Locate the cell with the specified text and output its [x, y] center coordinate. 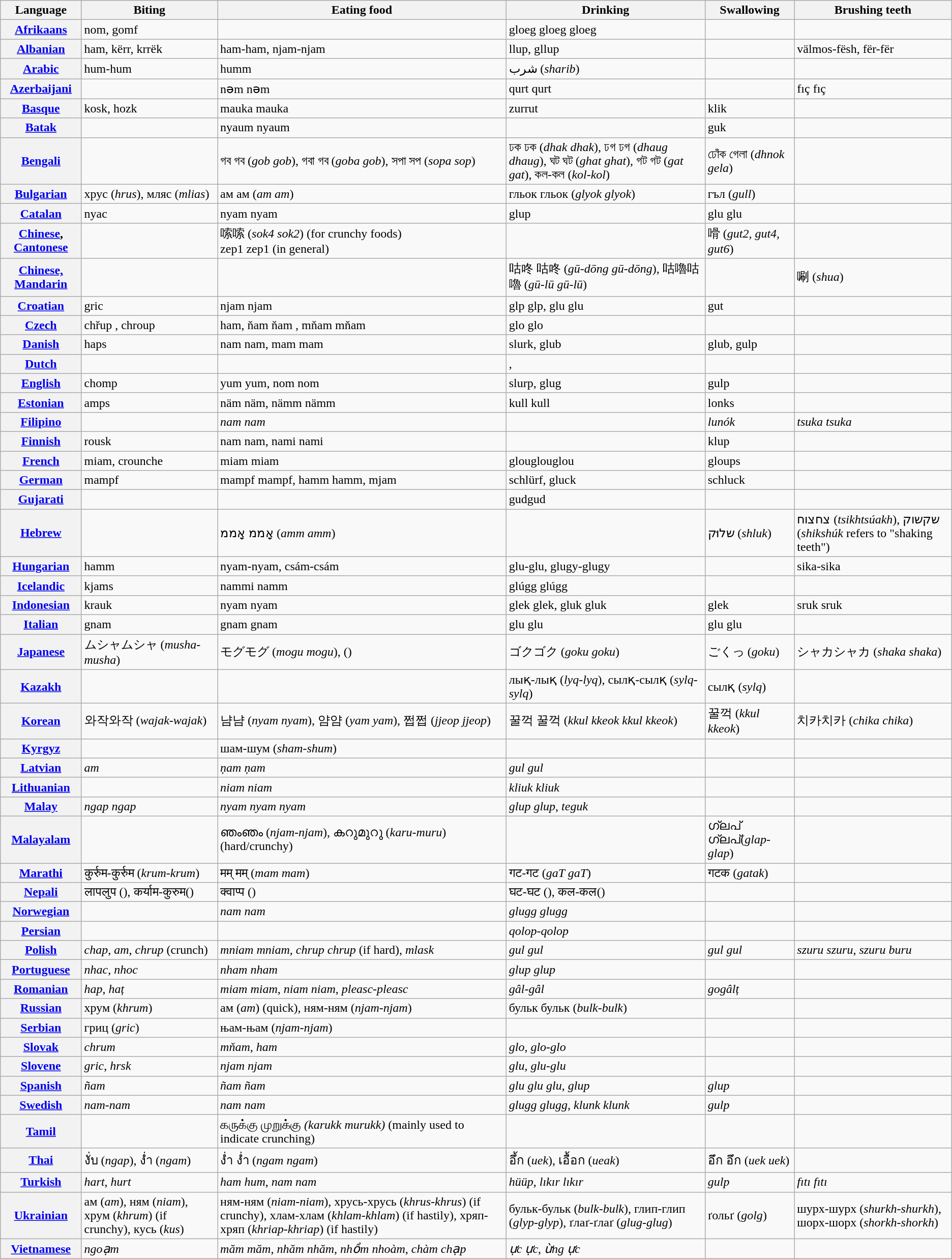
näm näm, nämm nämm [362, 402]
glouglouglou [605, 460]
nom, gomf [150, 30]
niam niam [362, 787]
gâl-gâl [605, 989]
glup glup, teguk [605, 806]
唰 (shua) [873, 277]
hamm [150, 566]
German [41, 480]
glugg glugg [605, 912]
Thai [41, 1160]
nam-nam [150, 1105]
Basque [41, 108]
Vietnamese [41, 1249]
Malay [41, 806]
klup [750, 441]
ham, kërr, krrëk [150, 49]
бульк бульк (bulk-bulk) [605, 1008]
Afrikaans [41, 30]
glu-glu, glugy-glugy [605, 566]
Drinking [605, 10]
Slovene [41, 1066]
lunók [750, 422]
嗗 (gut2, gut4, gut6) [750, 241]
Biting [150, 10]
ам (am), ням (niam), хрум (khrum) (if crunchy), кусь (kus) [150, 1215]
glu, glu-glu [605, 1066]
Hebrew [41, 533]
গব গব (gob gob), গবা গব (goba gob), সপা সপ (sopa sop) [362, 161]
sika-sika [873, 566]
Spanish [41, 1086]
măm măm, nhăm nhăm, nhồm nhoàm, chàm chạp [362, 1249]
ам (am) (quick), ням-ням (njam-njam) [362, 1008]
gloeg gloeg gloeg [605, 30]
Hungarian [41, 566]
Japanese [41, 652]
хрус (hrus), мляс (mlias) [150, 194]
งั่บ (ngap), ง่ำ (ngam) [150, 1160]
miam miam, niam niam, pleasc-pleasc [362, 989]
ñam [150, 1086]
am [150, 768]
Tamil [41, 1131]
ñam ñam [362, 1086]
Bengali [41, 161]
Slovak [41, 1047]
Lithuanian [41, 787]
モグモグ (mogu mogu), () [362, 652]
glo glo [605, 325]
gut [750, 306]
бульк-бульк (bulk-bulk), глип-глип (glyp-glyp), ґлаґ-ґлаґ (glug-glug) [605, 1215]
glu glu glu, glup [605, 1086]
nham nham [362, 970]
hap, haț [150, 989]
glo, glo-glo [605, 1047]
Chinese, Cantonese [41, 241]
シャカシャカ (shaka shaka) [873, 652]
шам-шум (sham-shum) [362, 748]
slurk, glub [605, 344]
Nepali [41, 892]
nhac, nhoc [150, 970]
glúgg glúgg [605, 585]
hart, hurt [150, 1182]
lonks [750, 402]
ам ам (am am) [362, 194]
Marathi [41, 872]
sruk sruk [873, 605]
nam nam, mam mam [362, 344]
miam miam [362, 460]
गटक (gatak) [750, 872]
Albanian [41, 49]
llup, gllup [605, 49]
schluck [750, 480]
miam, crounche [150, 460]
ঢক ঢক (dhak dhak), ঢগ ঢগ (dhaug dhaug), ঘট ঘট (ghat ghat), গট গট (gat gat), কল-কল (kol-kol) [605, 161]
Serbian [41, 1028]
nyaum nyaum [362, 128]
chap, am, chrup (crunch) [150, 950]
꿀꺽 (kkul kkeok) [750, 721]
kliuk kliuk [605, 787]
ực ực, ừng ực [605, 1249]
घट-घट (), कल-कल() [605, 892]
ごくっ (goku) [750, 652]
gogâlț [750, 989]
ゴクゴク (goku goku) [605, 652]
nəm nəm [362, 89]
yum yum, nom nom [362, 383]
ഞംഞം (njam-njam), കറുമുറു (karu-muru) (hard/crunchy) [362, 839]
glugg glugg, klunk klunk [605, 1105]
Swallowing [750, 10]
nam nam, nami nami [362, 441]
gnam gnam [362, 624]
Korean [41, 721]
Brushing teeth [873, 10]
Eating food [362, 10]
Finnish [41, 441]
mniam mniam, chrup chrup (if hard), mlask [362, 950]
Croatian [41, 306]
qolop-qolop [605, 931]
ham hum, nam nam [362, 1182]
צחצוח (tsikhtsúakh), שקשוק (shikshúk refers to "shaking teeth") [873, 533]
Catalan [41, 213]
zurrut [605, 108]
mňam, ham [362, 1047]
Polish [41, 950]
glek [750, 605]
slurp, glug [605, 383]
гъл (gull) [750, 194]
klik [750, 108]
อึ้ก (uek), เอื้อก (ueak) [605, 1160]
क्वाप्प () [362, 892]
Filipino [41, 422]
שלוּק (shluk) [750, 533]
fıtı fıtı [873, 1182]
chomp [150, 383]
guk [750, 128]
humm [362, 69]
chrum [150, 1047]
Azerbaijani [41, 89]
лық-лық (lyq-lyq), сылқ-сылқ (sylq-sylq) [605, 687]
schlürf, gluck [605, 480]
אָממ אָממ (amm amm) [362, 533]
கருக்கு முறுக்கு (karukk murukk) (mainly used to indicate crunching) [362, 1131]
कुर्रुम-कुर्रुम (krum-krum) [150, 872]
咕咚 咕咚 (gū-dōng gū-dōng), 咕嚕咕嚕 (gū-lū gū-lū) [605, 277]
Icelandic [41, 585]
Gujarati [41, 500]
ņam ņam [362, 768]
ムシャムシャ (musha-musha) [150, 652]
Russian [41, 1008]
치카치카 (chika chika) [873, 721]
nammi namm [362, 585]
Swedish [41, 1105]
Malayalam [41, 839]
Kyrgyz [41, 748]
szuru szuru, szuru buru [873, 950]
хрум (khrum) [150, 1008]
ґольґ (golg) [750, 1215]
nyam-nyam, csám-csám [362, 566]
kull kull [605, 402]
꿀꺽 꿀꺽 (kkul kkeok kkul kkeok) [605, 721]
hum-hum [150, 69]
rousk [150, 441]
gric [150, 306]
Kazakh [41, 687]
Persian [41, 931]
Bulgarian [41, 194]
tsuka tsuka [873, 422]
ഗ്ലപ് ഗ്ലപ്(glap-glap) [750, 839]
와작와작 (wajak-wajak) [150, 721]
mauka mauka [362, 108]
ham-ham, njam-njam [362, 49]
gnam [150, 624]
French [41, 460]
嗦嗦 (sok4 sok2) (for crunchy foods)zep1 zep1 (in general) [362, 241]
kosk, hozk [150, 108]
냠냠 (nyam nyam), 얌얌 (yam yam), 쩝쩝 (jjeop jjeop) [362, 721]
glup glup [605, 970]
English [41, 383]
Language [41, 10]
glp glp, glu glu [605, 306]
ง่ำ ง่ำ (ngam ngam) [362, 1160]
อึก อึก (uek uek) [750, 1160]
मम् मम् (mam mam) [362, 872]
њам-њам (njam-njam) [362, 1028]
Arabic [41, 69]
gric, hrsk [150, 1066]
mampf [150, 480]
ham, ňam ňam , mňam mňam [362, 325]
Chinese, Mandarin [41, 277]
гриц (gric) [150, 1028]
mampf mampf, hamm hamm, mjam [362, 480]
nyac [150, 213]
glek glek, gluk gluk [605, 605]
Portuguese [41, 970]
haps [150, 344]
amps [150, 402]
Norwegian [41, 912]
Estonian [41, 402]
hüüp, lıkır lıkır [605, 1182]
шурх-шурх (shurkh-shurkh), шорх-шорх (shorkh-shorkh) [873, 1215]
Ukrainian [41, 1215]
Turkish [41, 1182]
Indonesian [41, 605]
شرب (sharib) [605, 69]
ঢোঁক গেলা (dhnok gela) [750, 161]
Romanian [41, 989]
गट-गट (gaT gaT) [605, 872]
Batak [41, 128]
Danish [41, 344]
välmos-fësh, fër-fër [873, 49]
ням-ням (niam-niam), хрусь-хрусь (khrus-khrus) (if crunchy), хлам-хлам (khlam-khlam) (if hastily), хряп-хряп (khriap-khriap) (if hastily) [362, 1215]
gudgud [605, 500]
chřup , chroup [150, 325]
krauk [150, 605]
Czech [41, 325]
Dutch [41, 364]
сылқ (sylq) [750, 687]
nyam nyam nyam [362, 806]
fıç fıç [873, 89]
kjams [150, 585]
гльок гльок (glyok glyok) [605, 194]
qurt qurt [605, 89]
Italian [41, 624]
glub, gulp [750, 344]
gloups [750, 460]
लापलुप (), कर्याम-कुरुम() [150, 892]
ngoạm [150, 1249]
Latvian [41, 768]
ngap ngap [150, 806]
, [605, 364]
